Find where the given text appears and provide that cell's center as (X, Y) coordinate. 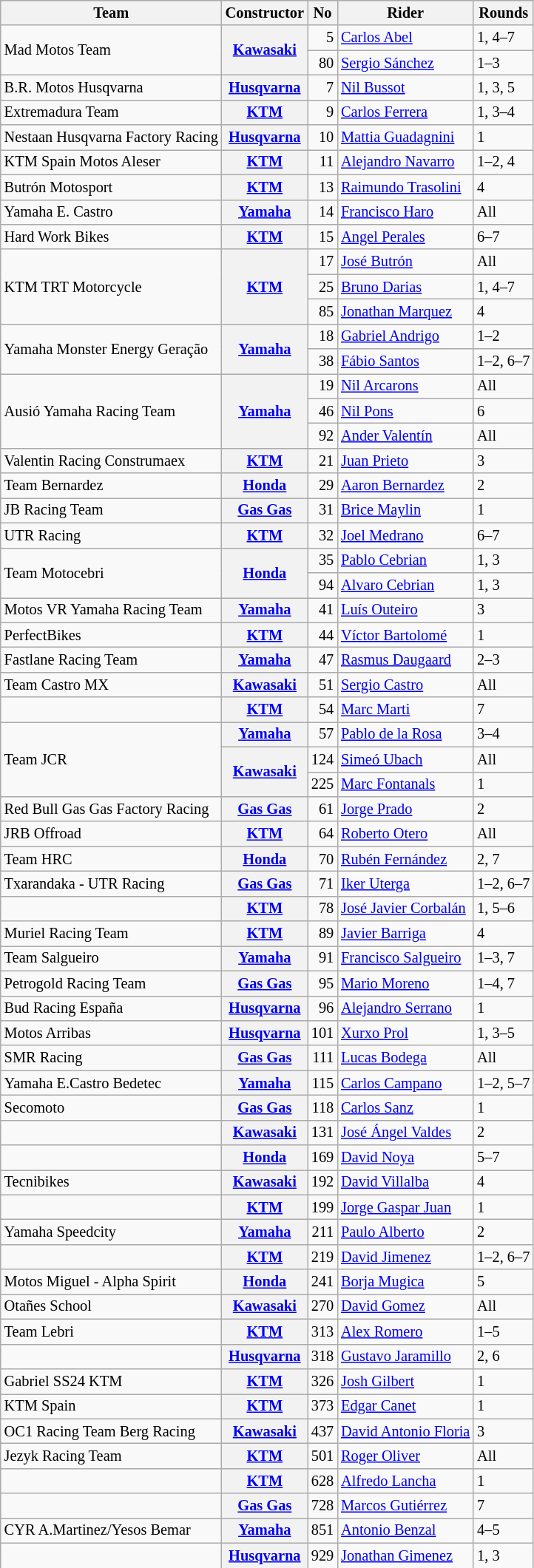
Nil Arcarons (405, 386)
PerfectBikes (111, 635)
80 (322, 63)
Team Lebri (111, 1331)
Fábio Santos (405, 362)
Bruno Darias (405, 287)
Juan Prieto (405, 461)
1, 3–5 (503, 1033)
2–3 (503, 659)
Francisco Salgueiro (405, 958)
José Ángel Valdes (405, 1133)
Alex Romero (405, 1331)
131 (322, 1133)
Nil Pons (405, 411)
Team JCR (111, 758)
Jezyk Racing Team (111, 1456)
Txarandaka - UTR Racing (111, 883)
2, 7 (503, 859)
929 (322, 1555)
Sergio Sánchez (405, 63)
313 (322, 1331)
851 (322, 1530)
David Noya (405, 1158)
1–3 (503, 63)
38 (322, 362)
Antonio Benzal (405, 1530)
José Butrón (405, 262)
225 (322, 784)
14 (322, 212)
85 (322, 311)
25 (322, 287)
Yamaha E. Castro (111, 212)
Paulo Alberto (405, 1232)
Borja Mugica (405, 1282)
Rasmus Daugaard (405, 659)
Angel Perales (405, 237)
Iker Uterga (405, 883)
Muriel Racing Team (111, 934)
Ausió Yamaha Racing Team (111, 411)
Valentin Racing Construmaex (111, 461)
SMR Racing (111, 1058)
Víctor Bartolomé (405, 635)
B.R. Motos Husqvarna (111, 87)
KTM Spain (111, 1406)
31 (322, 510)
José Javier Corbalán (405, 909)
61 (322, 809)
Carlos Sanz (405, 1107)
70 (322, 859)
1–3, 7 (503, 958)
94 (322, 585)
326 (322, 1381)
Mad Motos Team (111, 50)
241 (322, 1282)
Alejandro Navarro (405, 162)
1, 3–4 (503, 112)
Yamaha Monster Energy Geração (111, 349)
192 (322, 1182)
64 (322, 834)
Team Castro MX (111, 685)
728 (322, 1506)
OC1 Racing Team Berg Racing (111, 1431)
501 (322, 1456)
David Jimenez (405, 1257)
Carlos Ferrera (405, 112)
44 (322, 635)
Brice Maylin (405, 510)
1–2 (503, 336)
211 (322, 1232)
Gabriel Andrigo (405, 336)
Hard Work Bikes (111, 237)
19 (322, 386)
Motos VR Yamaha Racing Team (111, 610)
21 (322, 461)
96 (322, 1008)
Fastlane Racing Team (111, 659)
1–4, 7 (503, 983)
Lucas Bodega (405, 1058)
UTR Racing (111, 535)
Marcos Gutiérrez (405, 1506)
Rubén Fernández (405, 859)
47 (322, 659)
101 (322, 1033)
18 (322, 336)
169 (322, 1158)
No (322, 13)
Josh Gilbert (405, 1381)
Pablo Cebrian (405, 560)
Red Bull Gas Gas Factory Racing (111, 809)
111 (322, 1058)
1–5 (503, 1331)
Jonathan Marquez (405, 311)
Motos Miguel - Alpha Spirit (111, 1282)
Carlos Abel (405, 38)
9 (322, 112)
Mattia Guadagnini (405, 138)
32 (322, 535)
Tecnibikes (111, 1182)
Marc Marti (405, 710)
Aaron Bernardez (405, 486)
Javier Barriga (405, 934)
Team (111, 13)
Team Salgueiro (111, 958)
JRB Offroad (111, 834)
124 (322, 759)
437 (322, 1431)
Sergio Castro (405, 685)
Roberto Otero (405, 834)
318 (322, 1357)
Carlos Campano (405, 1083)
71 (322, 883)
118 (322, 1107)
Raimundo Trasolini (405, 187)
Yamaha Speedcity (111, 1232)
Nil Bussot (405, 87)
Extremadura Team (111, 112)
57 (322, 734)
15 (322, 237)
Team Motocebri (111, 572)
3–4 (503, 734)
Xurxo Prol (405, 1033)
Gustavo Jaramillo (405, 1357)
5–7 (503, 1158)
Jorge Gaspar Juan (405, 1207)
91 (322, 958)
Rounds (503, 13)
6 (503, 411)
David Villalba (405, 1182)
199 (322, 1207)
Jonathan Gimenez (405, 1555)
11 (322, 162)
628 (322, 1481)
35 (322, 560)
Francisco Haro (405, 212)
1, 5–6 (503, 909)
1, 3, 5 (503, 87)
Marc Fontanals (405, 784)
Motos Arribas (111, 1033)
Jorge Prado (405, 809)
David Gomez (405, 1306)
Alfredo Lancha (405, 1481)
Simeó Ubach (405, 759)
Yamaha E.Castro Bedetec (111, 1083)
Edgar Canet (405, 1406)
Pablo de la Rosa (405, 734)
Rider (405, 13)
4–5 (503, 1530)
Alejandro Serrano (405, 1008)
219 (322, 1257)
78 (322, 909)
KTM Spain Motos Aleser (111, 162)
89 (322, 934)
1–2, 5–7 (503, 1083)
Otañes School (111, 1306)
Team Bernardez (111, 486)
29 (322, 486)
95 (322, 983)
Joel Medrano (405, 535)
115 (322, 1083)
Team HRC (111, 859)
46 (322, 411)
373 (322, 1406)
Nestaan Husqvarna Factory Racing (111, 138)
54 (322, 710)
13 (322, 187)
41 (322, 610)
92 (322, 435)
Bud Racing España (111, 1008)
17 (322, 262)
Alvaro Cebrian (405, 585)
2, 6 (503, 1357)
Mario Moreno (405, 983)
51 (322, 685)
Butrón Motosport (111, 187)
JB Racing Team (111, 510)
1–2, 4 (503, 162)
Ander Valentín (405, 435)
KTM TRT Motorcycle (111, 287)
Roger Oliver (405, 1456)
Secomoto (111, 1107)
CYR A.Martinez/Yesos Bemar (111, 1530)
Luís Outeiro (405, 610)
Constructor (265, 13)
Gabriel SS24 KTM (111, 1381)
Petrogold Racing Team (111, 983)
10 (322, 138)
270 (322, 1306)
David Antonio Floria (405, 1431)
